Extract the (X, Y) coordinate from the center of the cell holding the provided text.  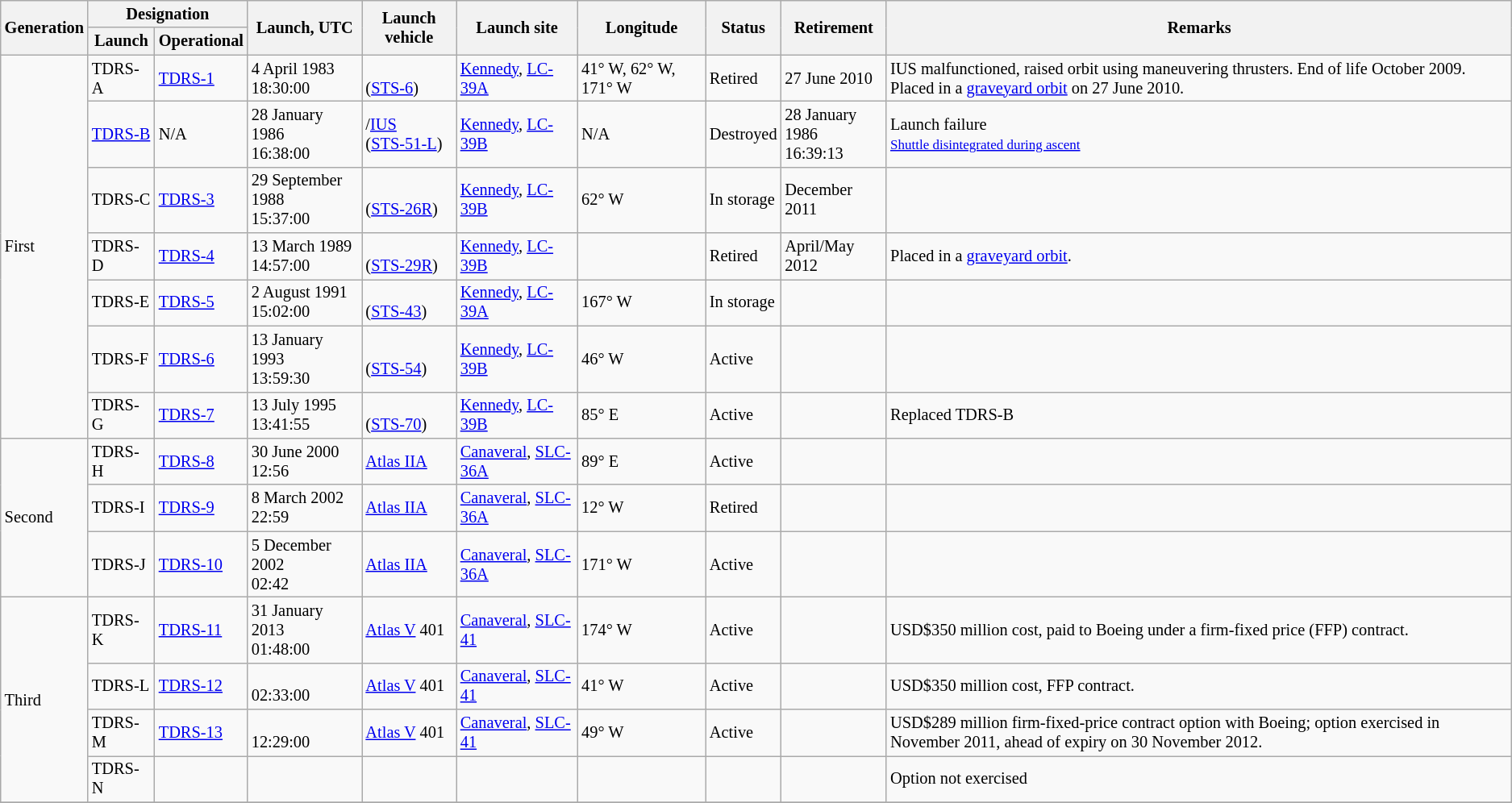
Retirement (834, 27)
12:29:00 (305, 733)
/IUS(STS-51-L) (408, 134)
TDRS-N (121, 779)
TDRS-8 (202, 461)
TDRS-4 (202, 256)
85° E (642, 415)
13 July 199513:41:55 (305, 415)
TDRS-C (121, 200)
(STS-70) (408, 415)
TDRS-6 (202, 359)
30 June 200012:56 (305, 461)
Launch failureShuttle disintegrated during ascent (1199, 134)
89° E (642, 461)
TDRS-D (121, 256)
TDRS-7 (202, 415)
TDRS-9 (202, 508)
TDRS-13 (202, 733)
TDRS-1 (202, 78)
41° W (642, 686)
Launch, UTC (305, 27)
(STS-43) (408, 302)
Remarks (1199, 27)
5 December 200202:42 (305, 564)
Replaced TDRS-B (1199, 415)
Designation (168, 14)
29 September 198815:37:00 (305, 200)
Longitude (642, 27)
TDRS-12 (202, 686)
Option not exercised (1199, 779)
Launch (121, 41)
(STS-6) (408, 78)
167° W (642, 302)
02:33:00 (305, 686)
(STS-29R) (408, 256)
TDRS-I (121, 508)
46° W (642, 359)
12° W (642, 508)
13 March 198914:57:00 (305, 256)
TDRS-E (121, 302)
April/May 2012 (834, 256)
Launch vehicle (408, 27)
(STS-26R) (408, 200)
8 March 200222:59 (305, 508)
TDRS-F (121, 359)
2 August 199115:02:00 (305, 302)
TDRS-J (121, 564)
TDRS-K (121, 630)
Operational (202, 41)
31 January 201301:48:00 (305, 630)
USD$289 million firm-fixed-price contract option with Boeing; option exercised in November 2011, ahead of expiry on 30 November 2012. (1199, 733)
Third (44, 700)
49° W (642, 733)
Status (744, 27)
First (44, 247)
TDRS-H (121, 461)
IUS malfunctioned, raised orbit using maneuvering thrusters. End of life October 2009.Placed in a graveyard orbit on 27 June 2010. (1199, 78)
TDRS-G (121, 415)
Destroyed (744, 134)
13 January 199313:59:30 (305, 359)
TDRS-L (121, 686)
28 January 198616:39:13 (834, 134)
27 June 2010 (834, 78)
Second (44, 518)
TDRS-M (121, 733)
TDRS-5 (202, 302)
174° W (642, 630)
Launch site (517, 27)
December 2011 (834, 200)
28 January 198616:38:00 (305, 134)
4 April 198318:30:00 (305, 78)
62° W (642, 200)
TDRS-B (121, 134)
TDRS-3 (202, 200)
USD$350 million cost, FFP contract. (1199, 686)
TDRS-10 (202, 564)
Generation (44, 27)
171° W (642, 564)
Placed in a graveyard orbit. (1199, 256)
(STS-54) (408, 359)
TDRS-11 (202, 630)
TDRS-A (121, 78)
41° W, 62° W, 171° W (642, 78)
USD$350 million cost, paid to Boeing under a firm-fixed price (FFP) contract. (1199, 630)
